Extract the (X, Y) coordinate from the center of the cell holding the provided text.  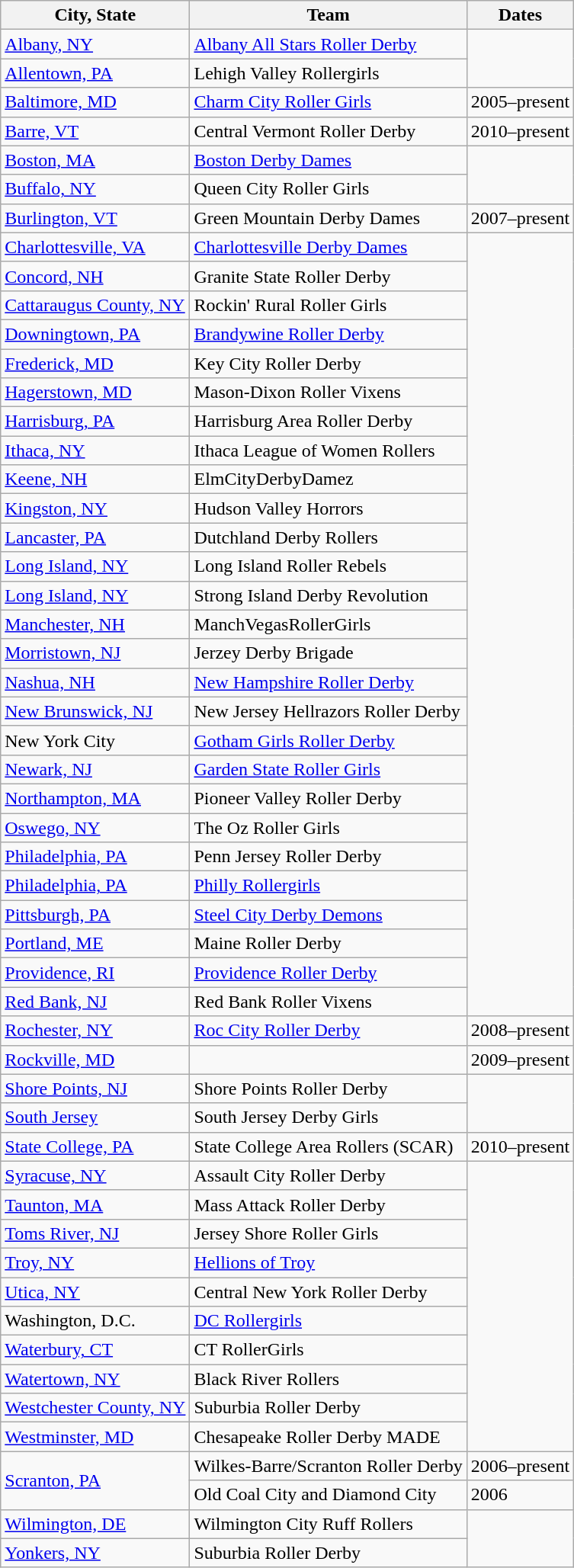
Burlington, VT (95, 218)
Chesapeake Roller Derby MADE (328, 1437)
New Hampshire Roller Derby (328, 682)
Queen City Roller Girls (328, 189)
Wilmington, DE (95, 1524)
Rockville, MD (95, 1060)
Charlottesville, VA (95, 247)
Central New York Roller Derby (328, 1292)
Northampton, MA (95, 798)
Dates (520, 15)
Pioneer Valley Roller Derby (328, 798)
New Brunswick, NJ (95, 711)
Cattaraugus County, NY (95, 305)
Ithaca, NY (95, 451)
Team (328, 15)
Lancaster, PA (95, 537)
Strong Island Derby Revolution (328, 595)
Garden State Roller Girls (328, 769)
Black River Rollers (328, 1379)
Old Coal City and Diamond City (328, 1495)
Rockin' Rural Roller Girls (328, 305)
Washington, D.C. (95, 1321)
Toms River, NJ (95, 1233)
The Oz Roller Girls (328, 827)
Philly Rollergirls (328, 886)
Yonkers, NY (95, 1553)
Taunton, MA (95, 1204)
Morristown, NJ (95, 653)
2006 (520, 1495)
Key City Roller Derby (328, 364)
Keene, NH (95, 479)
2007–present (520, 218)
Granite State Roller Derby (328, 276)
CT RollerGirls (328, 1350)
Jersey Shore Roller Girls (328, 1233)
Buffalo, NY (95, 189)
Albany All Stars Roller Derby (328, 44)
Providence, RI (95, 973)
Harrisburg, PA (95, 422)
Assault City Roller Derby (328, 1175)
Kingston, NY (95, 508)
2006–present (520, 1466)
Downingtown, PA (95, 334)
Red Bank Roller Vixens (328, 1002)
2009–present (520, 1060)
Maine Roller Derby (328, 944)
Charm City Roller Girls (328, 102)
Rochester, NY (95, 1031)
DC Rollergirls (328, 1321)
Steel City Derby Demons (328, 915)
State College Area Rollers (SCAR) (328, 1146)
Watertown, NY (95, 1379)
2005–present (520, 102)
Manchester, NH (95, 624)
Hagerstown, MD (95, 393)
Mass Attack Roller Derby (328, 1204)
Jerzey Derby Brigade (328, 653)
Pittsburgh, PA (95, 915)
New York City (95, 740)
Providence Roller Derby (328, 973)
South Jersey (95, 1117)
Lehigh Valley Rollergirls (328, 73)
Westminster, MD (95, 1437)
City, State (95, 15)
Dutchland Derby Rollers (328, 537)
Brandywine Roller Derby (328, 334)
Shore Points, NJ (95, 1089)
Frederick, MD (95, 364)
Ithaca League of Women Rollers (328, 451)
Hudson Valley Horrors (328, 508)
Wilmington City Ruff Rollers (328, 1524)
Newark, NJ (95, 769)
Red Bank, NJ (95, 1002)
Shore Points Roller Derby (328, 1089)
Central Vermont Roller Derby (328, 131)
Utica, NY (95, 1292)
Westchester County, NY (95, 1408)
Long Island Roller Rebels (328, 566)
2008–present (520, 1031)
Gotham Girls Roller Derby (328, 740)
Hellions of Troy (328, 1262)
Boston Derby Dames (328, 160)
Green Mountain Derby Dames (328, 218)
Harrisburg Area Roller Derby (328, 422)
Oswego, NY (95, 827)
State College, PA (95, 1146)
Syracuse, NY (95, 1175)
Penn Jersey Roller Derby (328, 857)
Boston, MA (95, 160)
New Jersey Hellrazors Roller Derby (328, 711)
Troy, NY (95, 1262)
Albany, NY (95, 44)
Charlottesville Derby Dames (328, 247)
Allentown, PA (95, 73)
Nashua, NH (95, 682)
Baltimore, MD (95, 102)
Roc City Roller Derby (328, 1031)
South Jersey Derby Girls (328, 1117)
ElmCityDerbyDamez (328, 479)
Mason-Dixon Roller Vixens (328, 393)
Barre, VT (95, 131)
Portland, ME (95, 944)
Concord, NH (95, 276)
Waterbury, CT (95, 1350)
ManchVegasRollerGirls (328, 624)
Wilkes-Barre/Scranton Roller Derby (328, 1466)
Scranton, PA (95, 1480)
